Return [X, Y] of the center of cell containing provided text 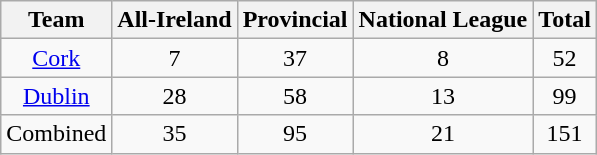
Team [56, 20]
99 [565, 96]
52 [565, 58]
7 [174, 58]
37 [295, 58]
95 [295, 134]
28 [174, 96]
National League [443, 20]
8 [443, 58]
All-Ireland [174, 20]
151 [565, 134]
21 [443, 134]
13 [443, 96]
58 [295, 96]
Provincial [295, 20]
35 [174, 134]
Total [565, 20]
Combined [56, 134]
Dublin [56, 96]
Cork [56, 58]
